Scan for the cell matching the given text and deliver its (X, Y) coordinate at center. 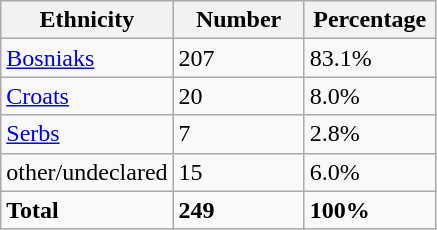
other/undeclared (87, 172)
Percentage (370, 20)
8.0% (370, 96)
207 (238, 58)
83.1% (370, 58)
100% (370, 210)
249 (238, 210)
Total (87, 210)
Serbs (87, 134)
15 (238, 172)
2.8% (370, 134)
20 (238, 96)
Bosniaks (87, 58)
Croats (87, 96)
6.0% (370, 172)
Number (238, 20)
7 (238, 134)
Ethnicity (87, 20)
